Return the (x, y) coordinate for the center point of the cell that contains the specified text.  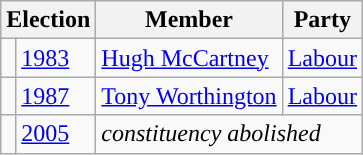
Tony Worthington (189, 96)
1987 (56, 96)
Member (189, 20)
Hugh McCartney (189, 58)
1983 (56, 58)
2005 (56, 134)
Election (48, 20)
constituency abolished (230, 134)
Party (322, 20)
